Extract the (x, y) coordinate from the center of the cell holding the provided text.  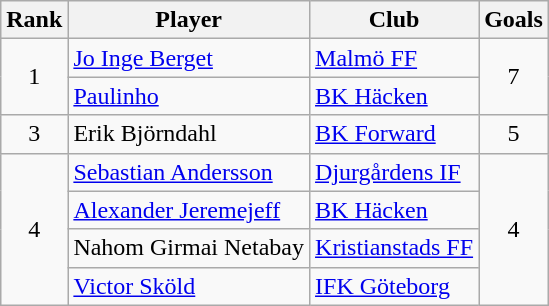
Nahom Girmai Netabay (189, 248)
Paulinho (189, 96)
Goals (514, 20)
7 (514, 77)
3 (34, 134)
5 (514, 134)
BK Forward (394, 134)
Alexander Jeremejeff (189, 210)
IFK Göteborg (394, 286)
Erik Björndahl (189, 134)
Club (394, 20)
Djurgårdens IF (394, 172)
Sebastian Andersson (189, 172)
Player (189, 20)
Victor Sköld (189, 286)
Kristianstads FF (394, 248)
1 (34, 77)
Rank (34, 20)
Malmö FF (394, 58)
Jo Inge Berget (189, 58)
